Detect which cell encompasses the target text, then output its [x, y] center coordinate. 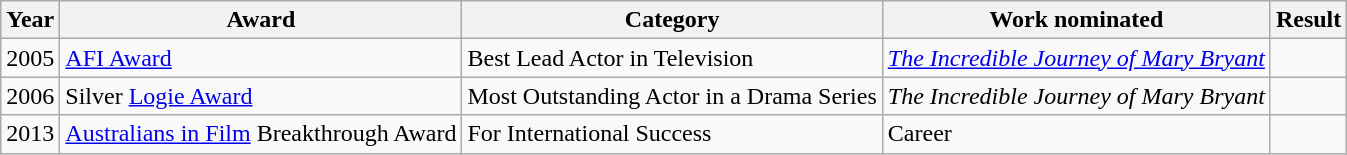
2006 [30, 96]
AFI Award [261, 58]
Year [30, 20]
Award [261, 20]
2013 [30, 134]
Category [672, 20]
Work nominated [1076, 20]
Career [1076, 134]
For International Success [672, 134]
Most Outstanding Actor in a Drama Series [672, 96]
Silver Logie Award [261, 96]
Australians in Film Breakthrough Award [261, 134]
Best Lead Actor in Television [672, 58]
Result [1308, 20]
2005 [30, 58]
